Scan for the cell matching the given text and deliver its (X, Y) coordinate at center. 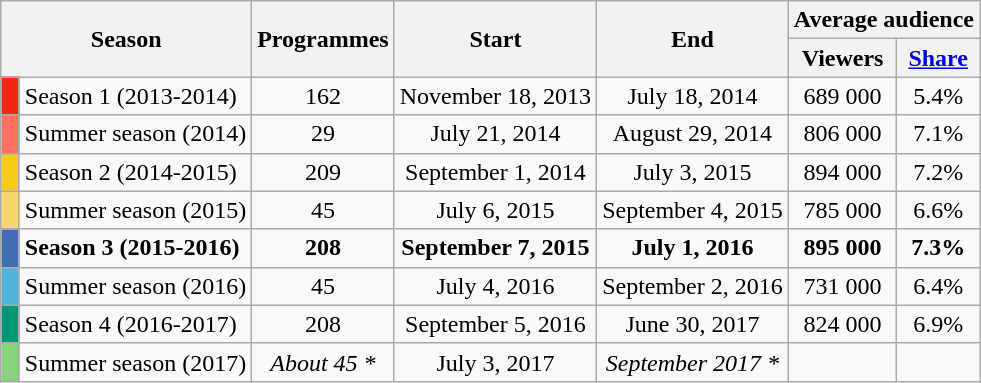
September 1, 2014 (495, 172)
July 3, 2017 (495, 362)
894 000 (842, 172)
7.2% (938, 172)
731 000 (842, 286)
November 18, 2013 (495, 96)
July 21, 2014 (495, 134)
29 (324, 134)
824 000 (842, 324)
Summer season (2014) (135, 134)
July 4, 2016 (495, 286)
Average audience (884, 20)
806 000 (842, 134)
July 1, 2016 (693, 248)
Summer season (2015) (135, 210)
7.1% (938, 134)
August 29, 2014 (693, 134)
Summer season (2017) (135, 362)
5.4% (938, 96)
895 000 (842, 248)
162 (324, 96)
July 3, 2015 (693, 172)
209 (324, 172)
Share (938, 58)
Viewers (842, 58)
September 2017 * (693, 362)
6.4% (938, 286)
Season 2 (2014-2015) (135, 172)
689 000 (842, 96)
7.3% (938, 248)
June 30, 2017 (693, 324)
785 000 (842, 210)
July 18, 2014 (693, 96)
Programmes (324, 39)
Season (126, 39)
About 45 * (324, 362)
6.6% (938, 210)
September 2, 2016 (693, 286)
Summer season (2016) (135, 286)
September 7, 2015 (495, 248)
Season 1 (2013-2014) (135, 96)
Season 4 (2016-2017) (135, 324)
September 5, 2016 (495, 324)
6.9% (938, 324)
Season 3 (2015-2016) (135, 248)
End (693, 39)
Start (495, 39)
July 6, 2015 (495, 210)
September 4, 2015 (693, 210)
